Detect which cell encompasses the target text, then output its [x, y] center coordinate. 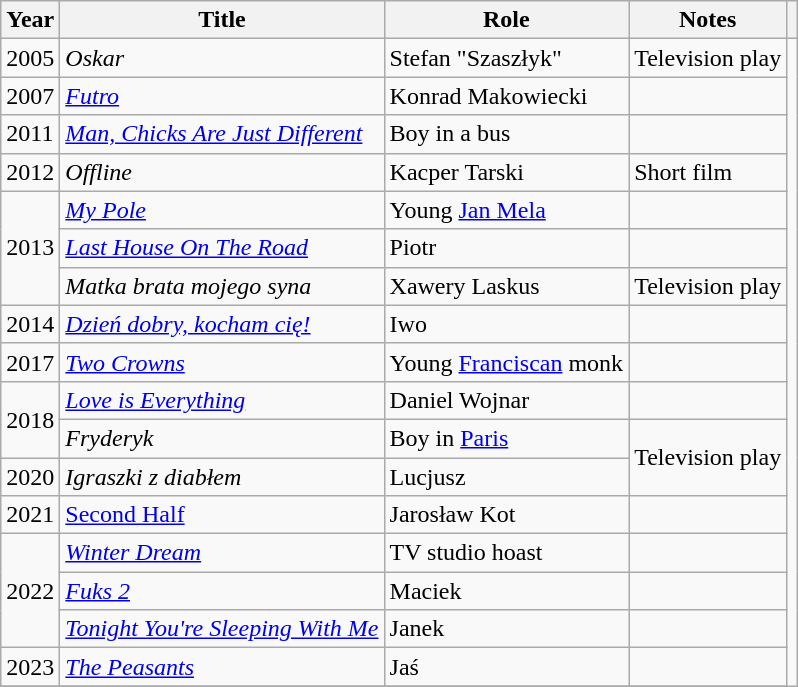
Fryderyk [222, 438]
The Peasants [222, 667]
Tonight You're Sleeping With Me [222, 629]
Igraszki z diabłem [222, 477]
Role [506, 20]
Dzień dobry, kocham cię! [222, 324]
Piotr [506, 248]
2017 [30, 362]
Jaś [506, 667]
2021 [30, 515]
Second Half [222, 515]
2014 [30, 324]
Daniel Wojnar [506, 400]
2013 [30, 248]
Winter Dream [222, 553]
Maciek [506, 591]
Man, Chicks Are Just Different [222, 134]
Boy in a bus [506, 134]
2007 [30, 96]
2012 [30, 172]
Matka brata mojego syna [222, 286]
Kacper Tarski [506, 172]
Young Jan Mela [506, 210]
Young Franciscan monk [506, 362]
Boy in Paris [506, 438]
2011 [30, 134]
Futro [222, 96]
TV studio hoast [506, 553]
Two Crowns [222, 362]
Xawery Laskus [506, 286]
Fuks 2 [222, 591]
Iwo [506, 324]
Love is Everything [222, 400]
Year [30, 20]
My Pole [222, 210]
Stefan "Szaszłyk" [506, 58]
Lucjusz [506, 477]
Janek [506, 629]
2018 [30, 419]
Oskar [222, 58]
Short film [708, 172]
Jarosław Kot [506, 515]
Konrad Makowiecki [506, 96]
Last House On The Road [222, 248]
2022 [30, 591]
2020 [30, 477]
Notes [708, 20]
Offline [222, 172]
2005 [30, 58]
Title [222, 20]
2023 [30, 667]
